Return (X, Y) of the center of cell containing provided text 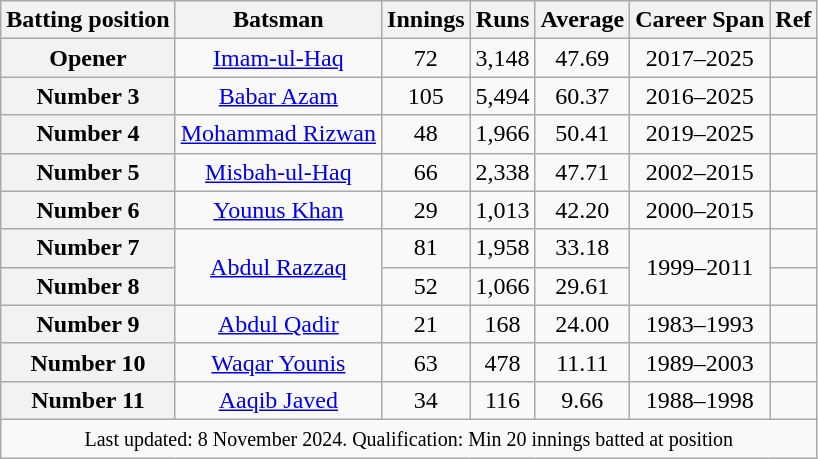
42.20 (582, 210)
Opener (88, 58)
Mohammad Rizwan (278, 134)
Abdul Qadir (278, 324)
1,966 (502, 134)
52 (426, 286)
Misbah-ul-Haq (278, 172)
29.61 (582, 286)
1,958 (502, 248)
116 (502, 400)
21 (426, 324)
2002–2015 (700, 172)
Number 7 (88, 248)
Babar Azam (278, 96)
2000–2015 (700, 210)
2017–2025 (700, 58)
Number 10 (88, 362)
1988–1998 (700, 400)
63 (426, 362)
Abdul Razzaq (278, 267)
47.69 (582, 58)
Career Span (700, 20)
1989–2003 (700, 362)
2,338 (502, 172)
2016–2025 (700, 96)
66 (426, 172)
Last updated: 8 November 2024. Qualification: Min 20 innings batted at position (409, 438)
48 (426, 134)
47.71 (582, 172)
72 (426, 58)
Number 8 (88, 286)
1,013 (502, 210)
Average (582, 20)
Batting position (88, 20)
Imam-ul-Haq (278, 58)
478 (502, 362)
Number 4 (88, 134)
34 (426, 400)
168 (502, 324)
1983–1993 (700, 324)
Number 5 (88, 172)
3,148 (502, 58)
50.41 (582, 134)
11.11 (582, 362)
Number 9 (88, 324)
24.00 (582, 324)
5,494 (502, 96)
1,066 (502, 286)
Ref (794, 20)
29 (426, 210)
Waqar Younis (278, 362)
105 (426, 96)
Number 11 (88, 400)
81 (426, 248)
2019–2025 (700, 134)
Younus Khan (278, 210)
Runs (502, 20)
Number 3 (88, 96)
Aaqib Javed (278, 400)
Innings (426, 20)
9.66 (582, 400)
33.18 (582, 248)
Batsman (278, 20)
Number 6 (88, 210)
60.37 (582, 96)
1999–2011 (700, 267)
